Provide the (X, Y) coordinate of the cell's center where the given text is located.  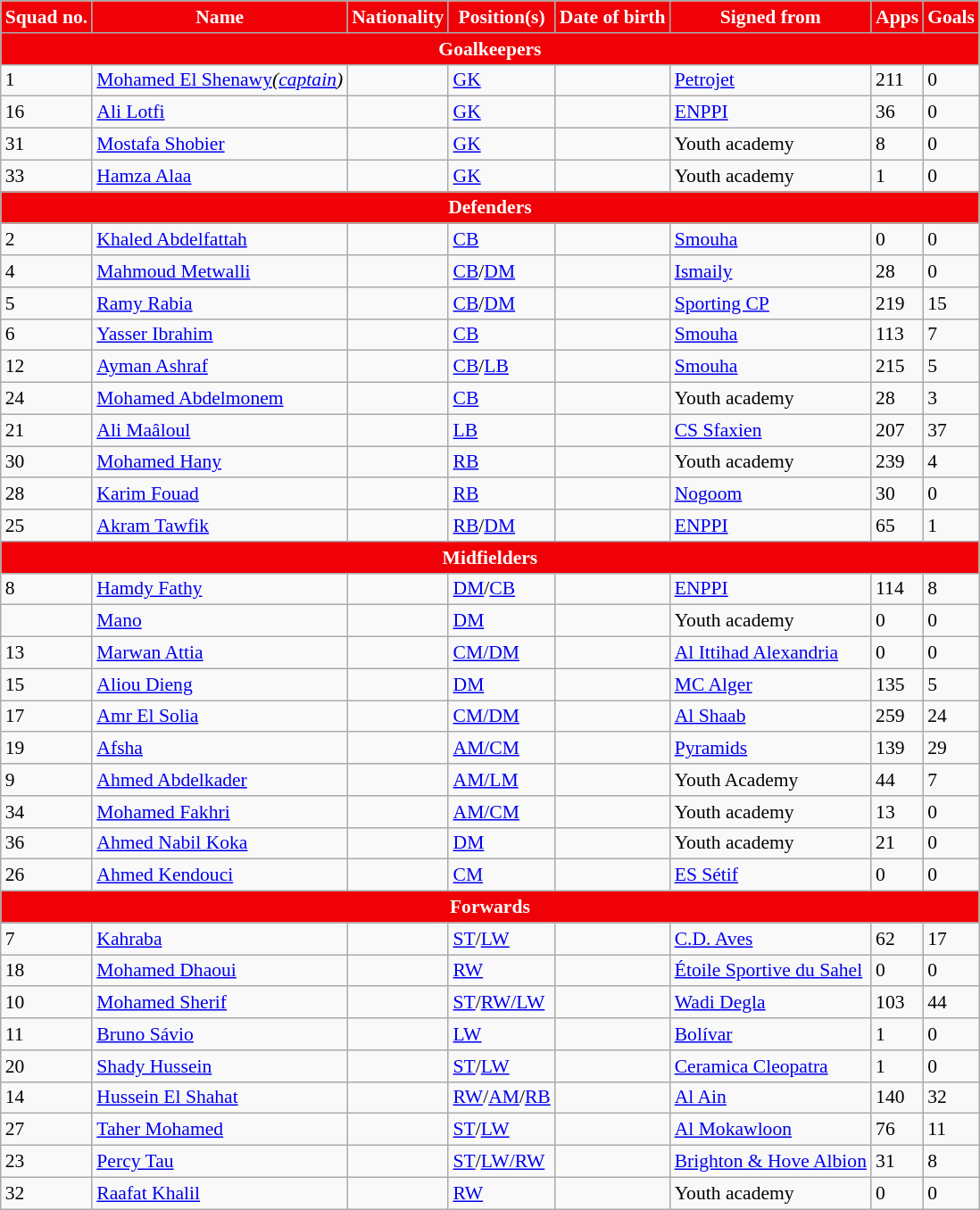
Midfielders (490, 558)
CS Sfaxien (771, 430)
Ahmed Kendouci (220, 875)
Afsha (220, 749)
26 (46, 875)
34 (46, 812)
AM/LM (502, 780)
Étoile Sportive du Sahel (771, 971)
Bolívar (771, 1034)
RW/AM/RB (502, 1098)
19 (46, 749)
Marwan Attia (220, 653)
Nationality (398, 17)
140 (897, 1098)
Date of birth (612, 17)
3 (951, 399)
ST/LW/RW (502, 1162)
211 (897, 80)
12 (46, 367)
Ismaily (771, 271)
Taher Mohamed (220, 1130)
Ceramica Cleopatra (771, 1066)
Akram Tawfik (220, 526)
Ahmed Nabil Koka (220, 843)
Ali Maâloul (220, 430)
Apps (897, 17)
Mohamed Sherif (220, 1003)
Al Shaab (771, 717)
Sporting CP (771, 303)
219 (897, 303)
Khaled Abdelfattah (220, 240)
20 (46, 1066)
Wadi Degla (771, 1003)
Mano (220, 621)
25 (46, 526)
27 (46, 1130)
Mohamed Abdelmonem (220, 399)
Percy Tau (220, 1162)
Mohamed Dhaoui (220, 971)
Yasser Ibrahim (220, 335)
Goals (951, 17)
114 (897, 589)
14 (46, 1098)
LB (502, 430)
65 (897, 526)
16 (46, 112)
Karim Fouad (220, 494)
Al Mokawloon (771, 1130)
Aliou Dieng (220, 684)
Shady Hussein (220, 1066)
Ali Lotfi (220, 112)
29 (951, 749)
ST/RW/LW (502, 1003)
C.D. Aves (771, 939)
Forwards (490, 907)
135 (897, 684)
62 (897, 939)
CM (502, 875)
18 (46, 971)
Amr El Solia (220, 717)
Signed from (771, 17)
Hamza Alaa (220, 176)
Mohamed El Shenawy(captain) (220, 80)
Hamdy Fathy (220, 589)
Nogoom (771, 494)
23 (46, 1162)
Youth Academy (771, 780)
MC Alger (771, 684)
CB/LB (502, 367)
239 (897, 462)
37 (951, 430)
215 (897, 367)
Ramy Rabia (220, 303)
RB/DM (502, 526)
Pyramids (771, 749)
6 (46, 335)
Squad no. (46, 17)
10 (46, 1003)
Mohamed Hany (220, 462)
113 (897, 335)
Al Ittihad Alexandria (771, 653)
LW (502, 1034)
76 (897, 1130)
Mohamed Fakhri (220, 812)
Kahraba (220, 939)
Goalkeepers (490, 49)
Ahmed Abdelkader (220, 780)
Name (220, 17)
Raafat Khalil (220, 1193)
Mostafa Shobier (220, 145)
Bruno Sávio (220, 1034)
259 (897, 717)
Defenders (490, 208)
Hussein El Shahat (220, 1098)
Mahmoud Metwalli (220, 271)
2 (46, 240)
Ayman Ashraf (220, 367)
Petrojet (771, 80)
103 (897, 1003)
DM/CB (502, 589)
33 (46, 176)
ES Sétif (771, 875)
207 (897, 430)
Al Ain (771, 1098)
Brighton & Hove Albion (771, 1162)
139 (897, 749)
Position(s) (502, 17)
9 (46, 780)
